Search for the cell housing the specified text and yield its [X, Y] center coordinate. 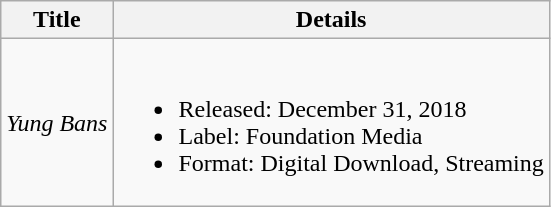
Released: December 31, 2018Label: Foundation MediaFormat: Digital Download, Streaming [331, 122]
Details [331, 20]
Yung Bans [57, 122]
Title [57, 20]
